Extract the (X, Y) coordinate from the center of the cell holding the provided text.  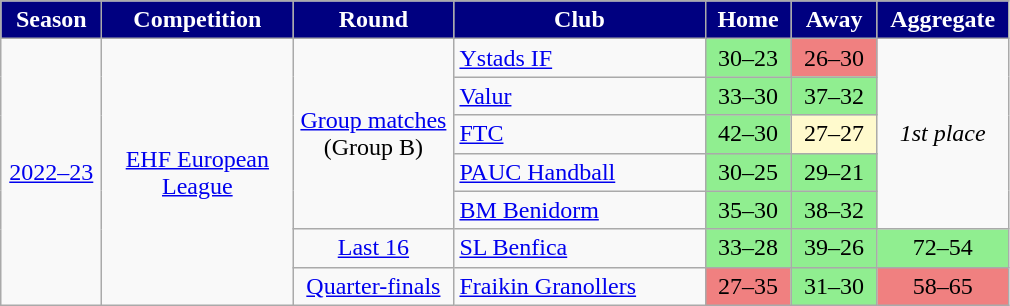
BM Benidorm (580, 210)
Home (748, 20)
2022–23 (52, 172)
FTC (580, 134)
33–30 (748, 96)
Quarter-finals (374, 286)
72–54 (942, 248)
27–35 (748, 286)
37–32 (834, 96)
EHF European League (198, 172)
Season (52, 20)
1st place (942, 134)
Last 16 (374, 248)
58–65 (942, 286)
Aggregate (942, 20)
29–21 (834, 172)
PAUC Handball (580, 172)
42–30 (748, 134)
38–32 (834, 210)
Round (374, 20)
Fraikin Granollers (580, 286)
Ystads IF (580, 58)
27–27 (834, 134)
33–28 (748, 248)
Away (834, 20)
30–23 (748, 58)
30–25 (748, 172)
39–26 (834, 248)
Club (580, 20)
Valur (580, 96)
26–30 (834, 58)
Competition (198, 20)
31–30 (834, 286)
SL Benfica (580, 248)
Group matches (Group B) (374, 134)
35–30 (748, 210)
